Find where the given text appears and provide that cell's center as [X, Y] coordinate. 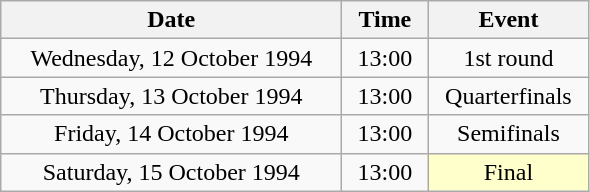
Final [508, 172]
Thursday, 13 October 1994 [172, 96]
Saturday, 15 October 1994 [172, 172]
Friday, 14 October 1994 [172, 134]
Time [385, 20]
Semifinals [508, 134]
Date [172, 20]
1st round [508, 58]
Wednesday, 12 October 1994 [172, 58]
Quarterfinals [508, 96]
Event [508, 20]
